Find where the given text appears and provide that cell's center as [x, y] coordinate. 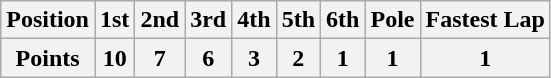
Fastest Lap [485, 20]
4th [254, 20]
6th [343, 20]
7 [160, 58]
10 [114, 58]
5th [298, 20]
3rd [208, 20]
1st [114, 20]
2 [298, 58]
6 [208, 58]
3 [254, 58]
Points [48, 58]
2nd [160, 20]
Position [48, 20]
Pole [392, 20]
